Pinpoint the cell where the given text exists, returning its (x, y) midpoint coordinate. 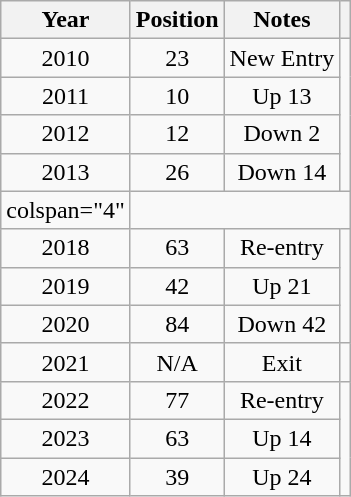
2019 (66, 286)
10 (177, 96)
N/A (177, 362)
Up 21 (282, 286)
Year (66, 20)
2010 (66, 58)
2022 (66, 400)
Up 24 (282, 477)
Down 2 (282, 134)
Position (177, 20)
Down 14 (282, 172)
2021 (66, 362)
Exit (282, 362)
2012 (66, 134)
26 (177, 172)
Down 42 (282, 324)
12 (177, 134)
2023 (66, 438)
2018 (66, 248)
2024 (66, 477)
2013 (66, 172)
77 (177, 400)
39 (177, 477)
2011 (66, 96)
42 (177, 286)
colspan="4" (66, 210)
Up 13 (282, 96)
2020 (66, 324)
Up 14 (282, 438)
Notes (282, 20)
New Entry (282, 58)
84 (177, 324)
23 (177, 58)
